For the text-containing cell, return its midpoint in [x, y] coordinate format. 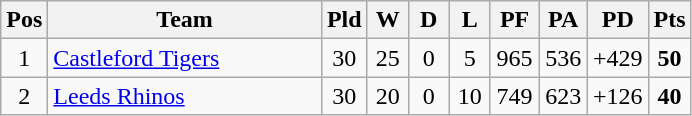
L [470, 20]
25 [388, 58]
Castleford Tigers [185, 58]
D [428, 20]
749 [514, 96]
50 [670, 58]
536 [564, 58]
1 [24, 58]
10 [470, 96]
PF [514, 20]
40 [670, 96]
2 [24, 96]
965 [514, 58]
Pts [670, 20]
5 [470, 58]
+429 [618, 58]
Pos [24, 20]
W [388, 20]
Team [185, 20]
Pld [344, 20]
PA [564, 20]
+126 [618, 96]
20 [388, 96]
PD [618, 20]
623 [564, 96]
Leeds Rhinos [185, 96]
